Pinpoint the cell where the given text exists, returning its (X, Y) midpoint coordinate. 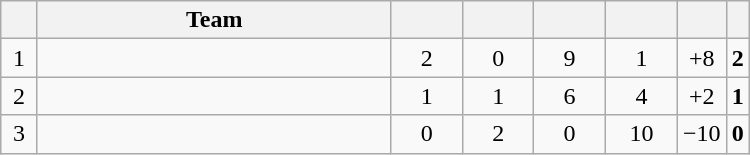
+2 (702, 96)
10 (641, 134)
3 (19, 134)
+8 (702, 58)
6 (570, 96)
9 (570, 58)
−10 (702, 134)
Team (214, 20)
4 (641, 96)
